Detect which cell encompasses the target text, then output its [x, y] center coordinate. 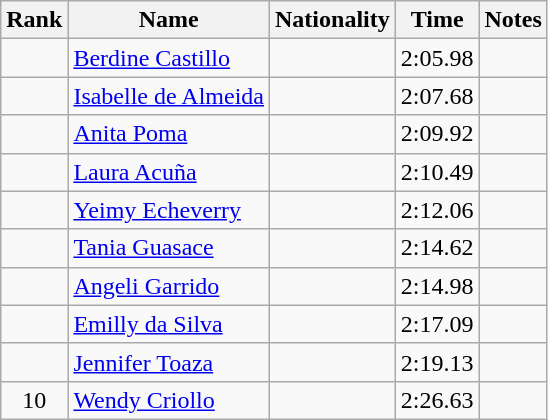
2:09.92 [437, 134]
Emilly da Silva [169, 324]
2:12.06 [437, 210]
Isabelle de Almeida [169, 96]
Laura Acuña [169, 172]
Anita Poma [169, 134]
2:10.49 [437, 172]
10 [34, 400]
Name [169, 20]
Nationality [333, 20]
Rank [34, 20]
Angeli Garrido [169, 286]
2:05.98 [437, 58]
2:14.62 [437, 248]
Time [437, 20]
Yeimy Echeverry [169, 210]
2:26.63 [437, 400]
Wendy Criollo [169, 400]
2:14.98 [437, 286]
Berdine Castillo [169, 58]
2:19.13 [437, 362]
Notes [513, 20]
2:07.68 [437, 96]
Tania Guasace [169, 248]
2:17.09 [437, 324]
Jennifer Toaza [169, 362]
